Determine the (X, Y) coordinate at the center of the cell enclosing the given text.  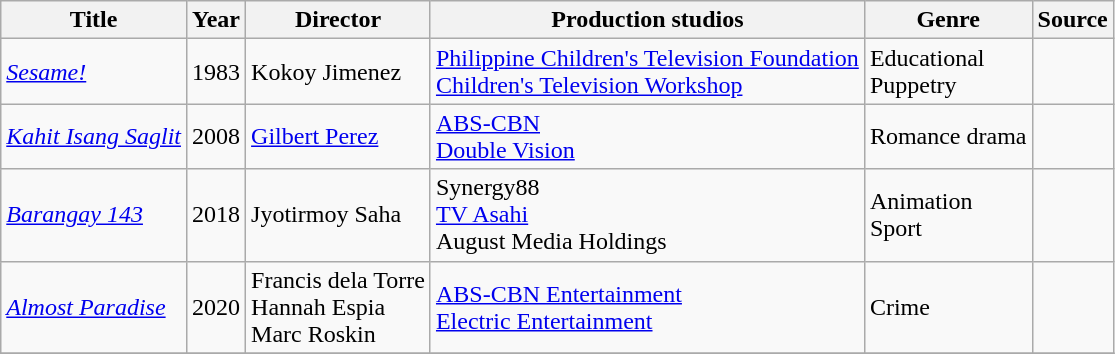
Crime (948, 307)
Source (1072, 20)
Sesame! (94, 72)
AnimationSport (948, 215)
Year (216, 20)
Barangay 143 (94, 215)
Francis dela TorreHannah Espia Marc Roskin (338, 307)
EducationalPuppetry (948, 72)
Almost Paradise (94, 307)
Genre (948, 20)
Production studios (647, 20)
2020 (216, 307)
Gilbert Perez (338, 136)
Kokoy Jimenez (338, 72)
Jyotirmoy Saha (338, 215)
2008 (216, 136)
Philippine Children's Television FoundationChildren's Television Workshop (647, 72)
Synergy88TV Asahi August Media Holdings (647, 215)
Director (338, 20)
Romance drama (948, 136)
1983 (216, 72)
ABS-CBN EntertainmentElectric Entertainment (647, 307)
Title (94, 20)
Kahit Isang Saglit (94, 136)
ABS-CBNDouble Vision (647, 136)
2018 (216, 215)
